Determine the (x, y) coordinate at the center of the cell enclosing the given text.  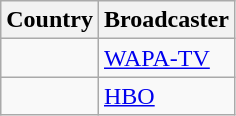
Broadcaster (166, 20)
Country (50, 20)
WAPA-TV (166, 58)
HBO (166, 96)
